For the text-containing cell, return its midpoint in (x, y) coordinate format. 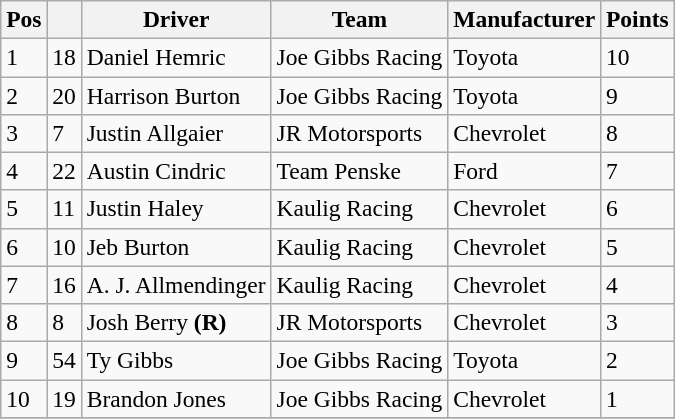
Harrison Burton (176, 95)
Pos (24, 19)
Josh Berry (R) (176, 322)
16 (64, 285)
Austin Cindric (176, 171)
Brandon Jones (176, 398)
20 (64, 95)
Team Penske (360, 171)
Jeb Burton (176, 247)
Daniel Hemric (176, 57)
Ford (524, 171)
Team (360, 19)
Justin Haley (176, 209)
Driver (176, 19)
Justin Allgaier (176, 133)
11 (64, 209)
A. J. Allmendinger (176, 285)
22 (64, 171)
19 (64, 398)
18 (64, 57)
54 (64, 360)
Ty Gibbs (176, 360)
Points (638, 19)
Manufacturer (524, 19)
